Return the (x, y) coordinate for the center point of the cell that contains the specified text.  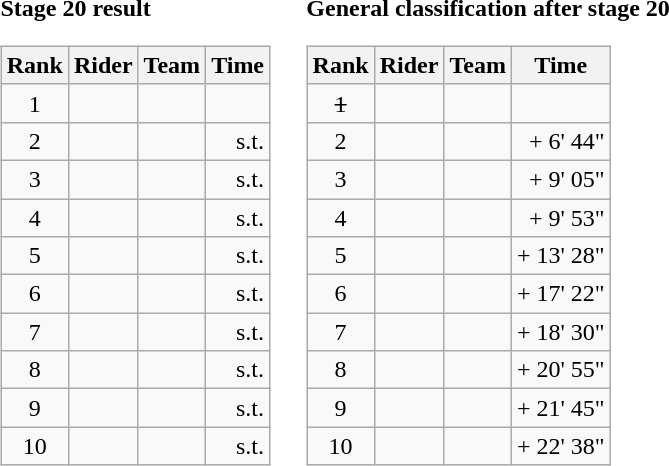
+ 9' 05" (560, 179)
+ 17' 22" (560, 294)
+ 20' 55" (560, 370)
+ 9' 53" (560, 217)
+ 13' 28" (560, 256)
+ 6' 44" (560, 141)
+ 22' 38" (560, 446)
+ 21' 45" (560, 408)
+ 18' 30" (560, 332)
